Provide the (X, Y) coordinate of the cell's center where the given text is located.  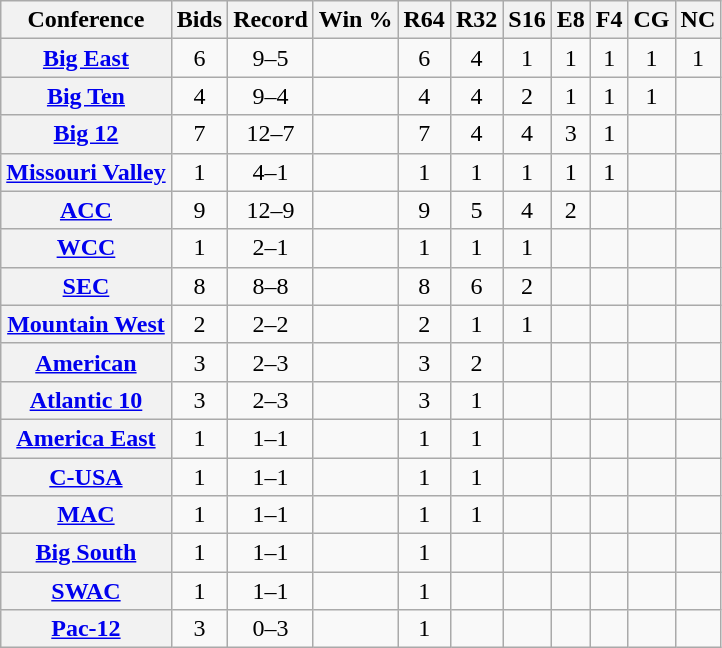
Big East (86, 58)
Win % (356, 20)
E8 (570, 20)
12–9 (271, 210)
Mountain West (86, 324)
2–1 (271, 248)
Big 12 (86, 134)
MAC (86, 515)
SWAC (86, 591)
R32 (476, 20)
America East (86, 438)
9–4 (271, 96)
S16 (527, 20)
Missouri Valley (86, 172)
5 (476, 210)
WCC (86, 248)
NC (698, 20)
Big South (86, 553)
Bids (199, 20)
F4 (609, 20)
ACC (86, 210)
12–7 (271, 134)
R64 (424, 20)
4–1 (271, 172)
C-USA (86, 477)
Big Ten (86, 96)
American (86, 362)
2–2 (271, 324)
8–8 (271, 286)
9–5 (271, 58)
Atlantic 10 (86, 400)
Record (271, 20)
Conference (86, 20)
0–3 (271, 629)
Pac-12 (86, 629)
CG (652, 20)
SEC (86, 286)
